Return the [x, y] coordinate for the center point of the cell that contains the specified text.  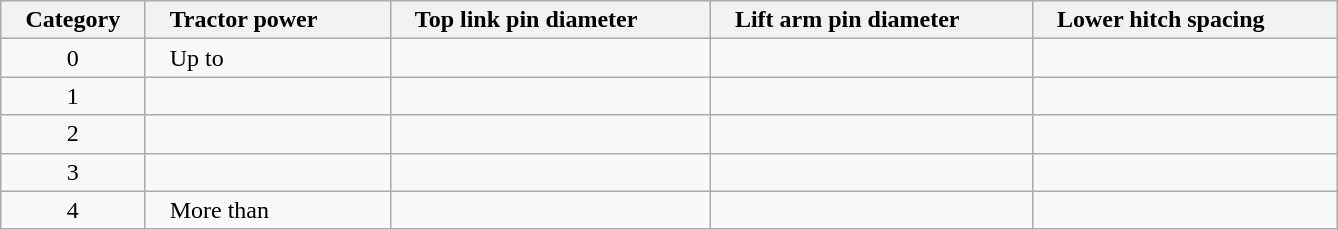
3 [73, 172]
Category [73, 20]
Up to [268, 58]
0 [73, 58]
Tractor power [268, 20]
More than [268, 210]
1 [73, 96]
4 [73, 210]
Top link pin diameter [550, 20]
Lower hitch spacing [1184, 20]
2 [73, 134]
Lift arm pin diameter [871, 20]
